Search for the cell housing the specified text and yield its [X, Y] center coordinate. 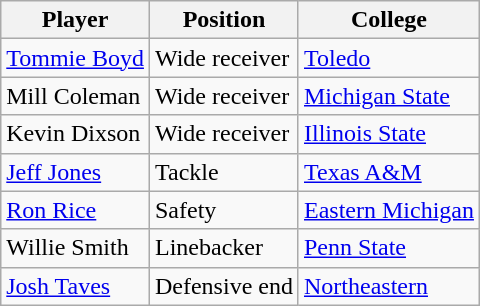
Player [76, 20]
Linebacker [224, 248]
Ron Rice [76, 210]
Toledo [388, 58]
Safety [224, 210]
Kevin Dixson [76, 134]
College [388, 20]
Northeastern [388, 286]
Michigan State [388, 96]
Defensive end [224, 286]
Mill Coleman [76, 96]
Illinois State [388, 134]
Texas A&M [388, 172]
Position [224, 20]
Penn State [388, 248]
Jeff Jones [76, 172]
Eastern Michigan [388, 210]
Tommie Boyd [76, 58]
Josh Taves [76, 286]
Willie Smith [76, 248]
Tackle [224, 172]
